Return (x, y) of the center of cell containing provided text 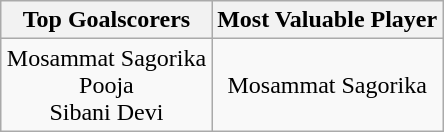
Most Valuable Player (328, 20)
Mosammat Sagorika (328, 85)
Top Goalscorers (106, 20)
Mosammat Sagorika Pooja Sibani Devi (106, 85)
